Find where the given text appears and provide that cell's center as [x, y] coordinate. 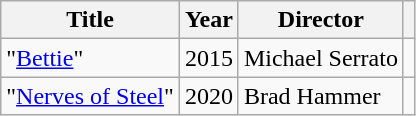
"Bettie" [90, 58]
Michael Serrato [320, 58]
Brad Hammer [320, 96]
Year [208, 20]
"Nerves of Steel" [90, 96]
Director [320, 20]
Title [90, 20]
2015 [208, 58]
2020 [208, 96]
